Provide the (x, y) coordinate of the cell's center where the given text is located.  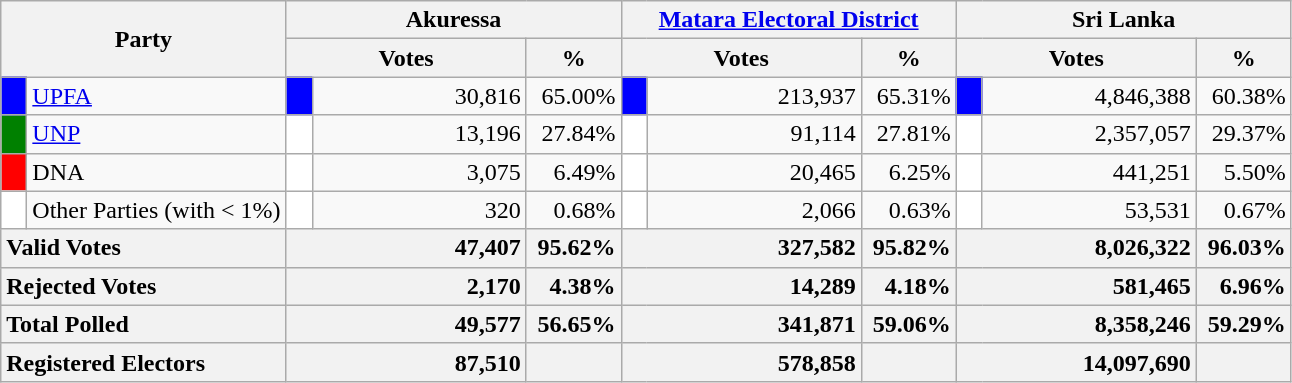
3,075 (419, 172)
20,465 (754, 172)
Rejected Votes (144, 286)
96.03% (1244, 248)
53,531 (1089, 210)
Akuressa (454, 20)
59.06% (908, 324)
14,097,690 (1076, 362)
327,582 (741, 248)
4,846,388 (1089, 96)
581,465 (1076, 286)
Valid Votes (144, 248)
95.82% (908, 248)
6.25% (908, 172)
29.37% (1244, 134)
95.62% (574, 248)
UPFA (156, 96)
Other Parties (with < 1%) (156, 210)
27.81% (908, 134)
2,357,057 (1089, 134)
14,289 (741, 286)
65.00% (574, 96)
Party (144, 39)
6.49% (574, 172)
59.29% (1244, 324)
65.31% (908, 96)
8,026,322 (1076, 248)
320 (419, 210)
49,577 (406, 324)
13,196 (419, 134)
213,937 (754, 96)
60.38% (1244, 96)
56.65% (574, 324)
27.84% (574, 134)
Total Polled (144, 324)
8,358,246 (1076, 324)
4.18% (908, 286)
2,170 (406, 286)
578,858 (741, 362)
441,251 (1089, 172)
Registered Electors (144, 362)
4.38% (574, 286)
UNP (156, 134)
47,407 (406, 248)
0.63% (908, 210)
Matara Electoral District (788, 20)
DNA (156, 172)
341,871 (741, 324)
30,816 (419, 96)
0.68% (574, 210)
87,510 (406, 362)
5.50% (1244, 172)
0.67% (1244, 210)
2,066 (754, 210)
6.96% (1244, 286)
Sri Lanka (1124, 20)
91,114 (754, 134)
